Provide the [X, Y] coordinate of the cell's center where the given text is located.  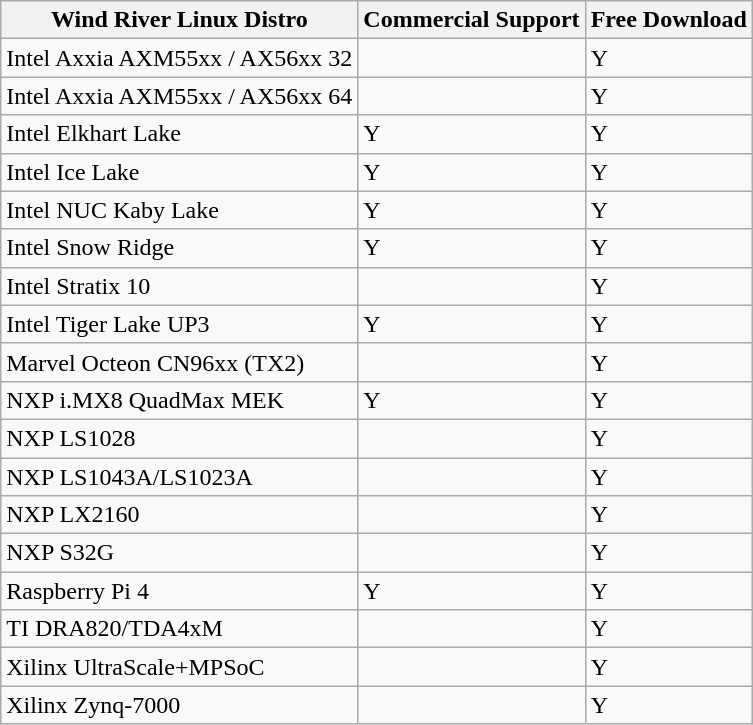
Intel Stratix 10 [180, 286]
Free Download [668, 20]
NXP i.MX8 QuadMax MEK [180, 400]
NXP S32G [180, 553]
Intel Axxia AXM55xx / AX56xx 32 [180, 58]
Xilinx UltraScale+MPSoC [180, 667]
Marvel Octeon CN96xx (TX2) [180, 362]
Intel Snow Ridge [180, 248]
Wind River Linux Distro [180, 20]
Intel Elkhart Lake [180, 134]
NXP LS1028 [180, 438]
Xilinx Zynq-7000 [180, 705]
NXP LS1043A/LS1023A [180, 477]
Intel NUC Kaby Lake [180, 210]
Intel Ice Lake [180, 172]
NXP LX2160 [180, 515]
Intel Axxia AXM55xx / AX56xx 64 [180, 96]
Intel Tiger Lake UP3 [180, 324]
Commercial Support [472, 20]
Raspberry Pi 4 [180, 591]
TI DRA820/TDA4xM [180, 629]
